Output the (x, y) coordinate of the center of the cell containing the given text.  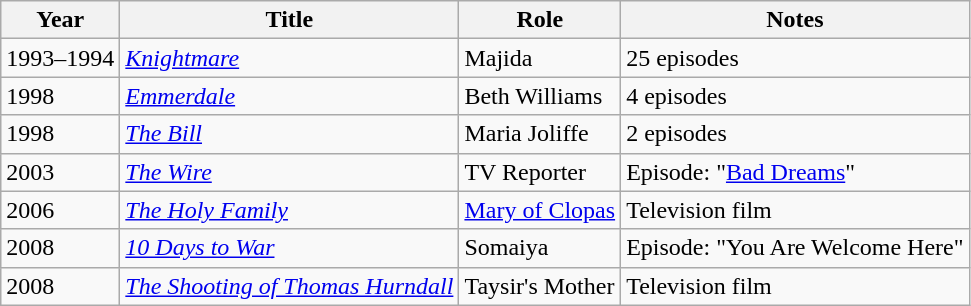
The Bill (290, 134)
Beth Williams (540, 96)
2003 (60, 172)
25 episodes (795, 58)
Episode: "Bad Dreams" (795, 172)
Maria Joliffe (540, 134)
Mary of Clopas (540, 210)
1993–1994 (60, 58)
Notes (795, 20)
Majida (540, 58)
Role (540, 20)
The Holy Family (290, 210)
Year (60, 20)
Knightmare (290, 58)
Emmerdale (290, 96)
2 episodes (795, 134)
Episode: "You Are Welcome Here" (795, 248)
Taysir's Mother (540, 286)
10 Days to War (290, 248)
4 episodes (795, 96)
The Shooting of Thomas Hurndall (290, 286)
The Wire (290, 172)
Title (290, 20)
2006 (60, 210)
Somaiya (540, 248)
TV Reporter (540, 172)
